Pinpoint the cell where the given text exists, returning its [X, Y] midpoint coordinate. 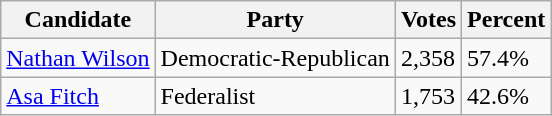
Votes [428, 20]
57.4% [506, 58]
Democratic-Republican [275, 58]
Party [275, 20]
Percent [506, 20]
42.6% [506, 96]
Candidate [78, 20]
Nathan Wilson [78, 58]
Asa Fitch [78, 96]
1,753 [428, 96]
Federalist [275, 96]
2,358 [428, 58]
